From the cell containing the given text, extract its center point as (x, y) coordinate. 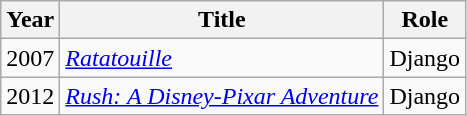
2007 (30, 58)
Rush: A Disney-Pixar Adventure (222, 96)
Year (30, 20)
Title (222, 20)
Role (425, 20)
2012 (30, 96)
Ratatouille (222, 58)
